Output the (x, y) coordinate of the center of the cell containing the given text.  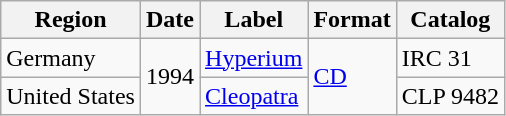
IRC 31 (450, 58)
Cleopatra (254, 96)
Hyperium (254, 58)
CLP 9482 (450, 96)
Label (254, 20)
1994 (170, 77)
United States (71, 96)
Date (170, 20)
Catalog (450, 20)
CD (352, 77)
Region (71, 20)
Format (352, 20)
Germany (71, 58)
